Provide the [x, y] coordinate of the cell's center where the given text is located.  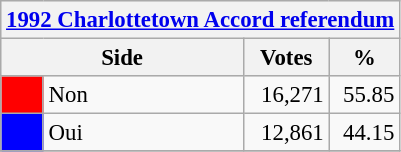
Oui [143, 133]
1992 Charlottetown Accord referendum [200, 20]
Votes [286, 58]
12,861 [286, 133]
44.15 [364, 133]
Side [122, 58]
16,271 [286, 95]
55.85 [364, 95]
Non [143, 95]
% [364, 58]
